Detect which cell encompasses the target text, then output its [x, y] center coordinate. 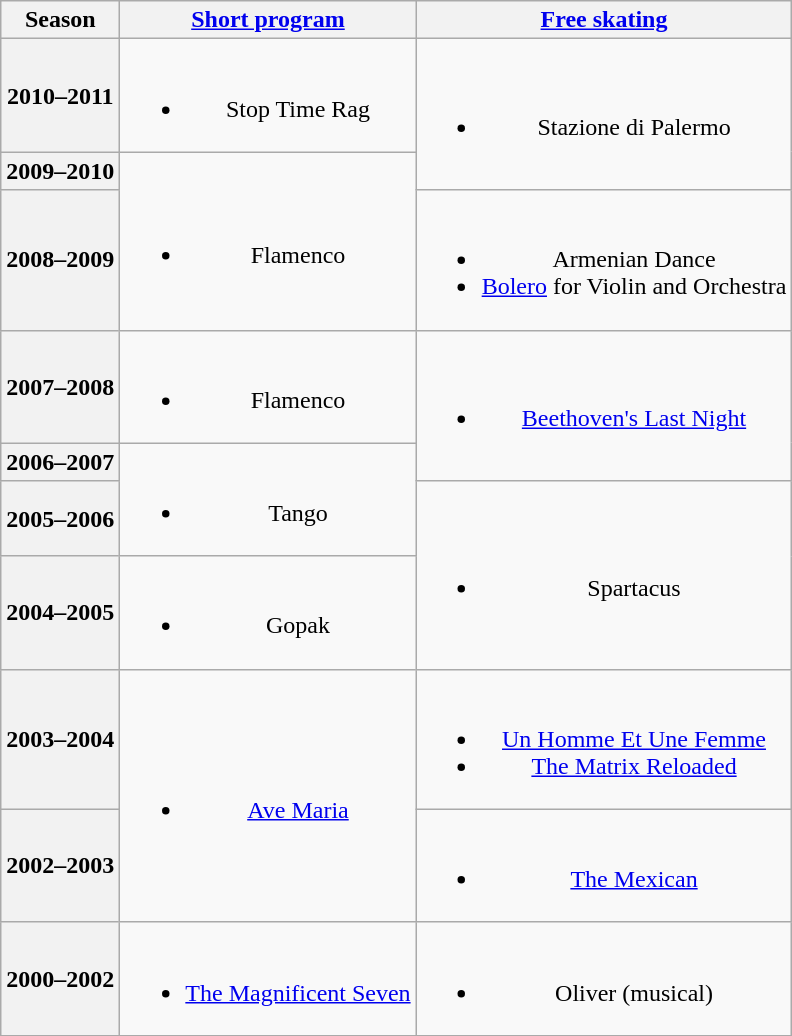
2006–2007 [60, 462]
The Mexican [604, 866]
2009–2010 [60, 171]
Season [60, 20]
2005–2006 [60, 518]
2010–2011 [60, 96]
Oliver (musical) [604, 978]
Short program [268, 20]
2007–2008 [60, 386]
2003–2004 [60, 739]
Stop Time Rag [268, 96]
Spartacus [604, 575]
Tango [268, 500]
2004–2005 [60, 612]
Gopak [268, 612]
Free skating [604, 20]
Ave Maria [268, 796]
The Magnificent Seven [268, 978]
Beethoven's Last Night [604, 406]
2002–2003 [60, 866]
Un Homme Et Une Femme The Matrix Reloaded [604, 739]
Armenian DanceBolero for Violin and Orchestra [604, 260]
2008–2009 [60, 260]
Stazione di Palermo [604, 114]
2000–2002 [60, 978]
